Search for the cell housing the specified text and yield its [x, y] center coordinate. 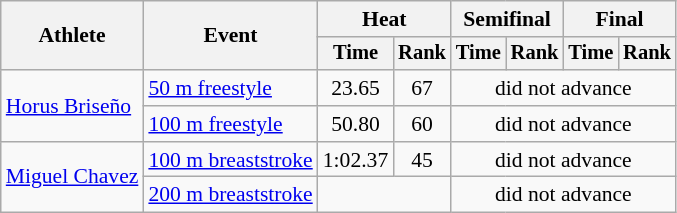
Horus Briseño [72, 106]
23.65 [356, 88]
100 m freestyle [230, 124]
60 [422, 124]
100 m breaststroke [230, 160]
Miguel Chavez [72, 178]
50 m freestyle [230, 88]
45 [422, 160]
Heat [384, 19]
Semifinal [507, 19]
200 m breaststroke [230, 195]
Athlete [72, 36]
50.80 [356, 124]
67 [422, 88]
Final [619, 19]
Event [230, 36]
1:02.37 [356, 160]
